From the cell containing the given text, extract its center point as (X, Y) coordinate. 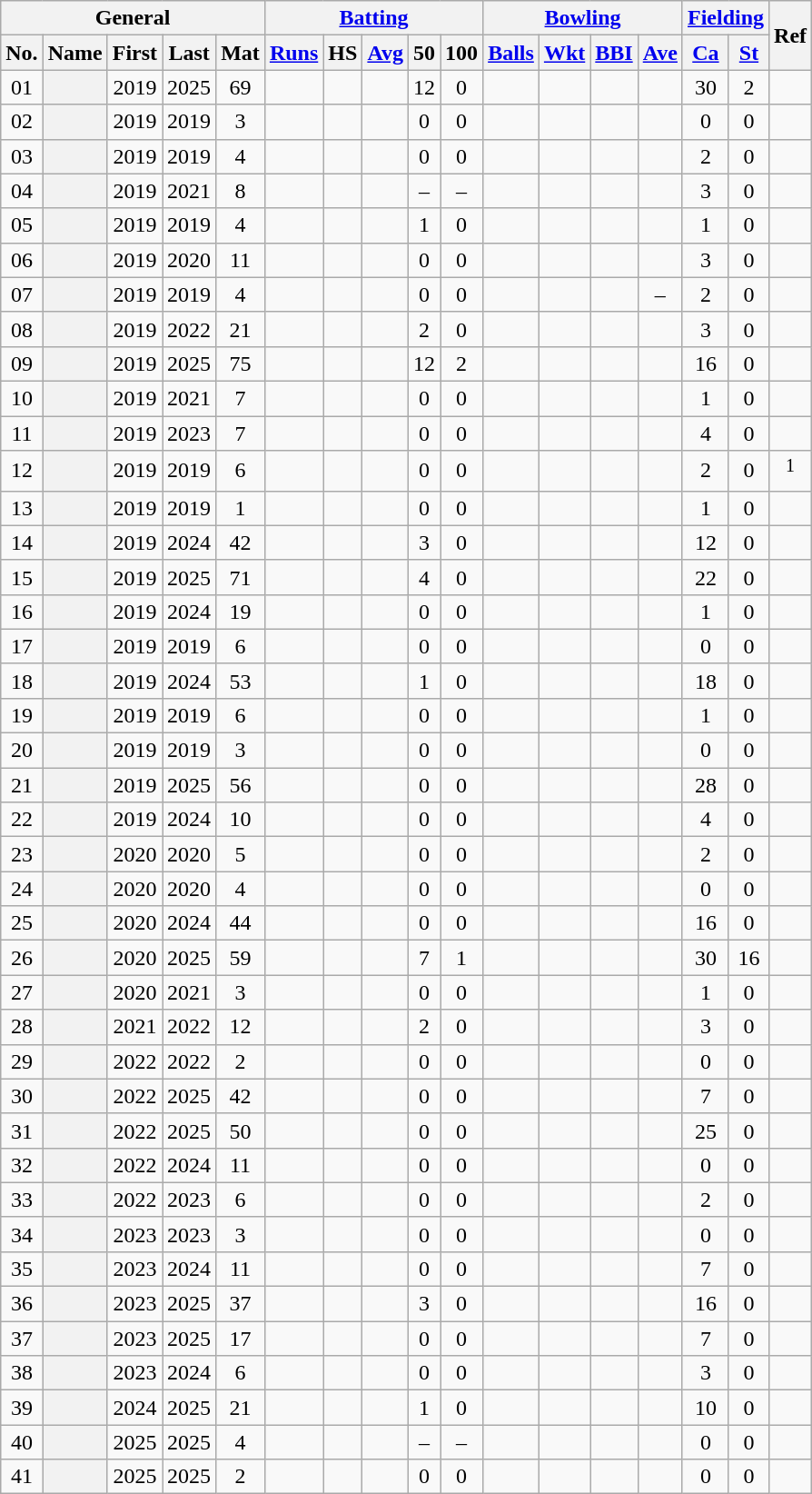
Name (74, 53)
24 (22, 889)
13 (22, 508)
07 (22, 294)
69 (241, 87)
BBI (614, 53)
General (133, 18)
First (134, 53)
31 (22, 1130)
27 (22, 992)
Bowling (583, 18)
23 (22, 854)
32 (22, 1165)
41 (22, 1477)
Runs (293, 53)
06 (22, 260)
08 (22, 329)
Ca (705, 53)
71 (241, 577)
Last (189, 53)
75 (241, 364)
5 (241, 854)
No. (22, 53)
59 (241, 958)
Batting (373, 18)
St (748, 53)
05 (22, 225)
35 (22, 1269)
02 (22, 122)
39 (22, 1408)
33 (22, 1200)
Ref (790, 35)
Wkt (564, 53)
Balls (511, 53)
14 (22, 543)
100 (461, 53)
40 (22, 1442)
8 (241, 191)
15 (22, 577)
09 (22, 364)
04 (22, 191)
01 (22, 87)
03 (22, 156)
Mat (241, 53)
34 (22, 1234)
HS (343, 53)
Avg (385, 53)
38 (22, 1373)
36 (22, 1304)
56 (241, 785)
26 (22, 958)
Ave (659, 53)
29 (22, 1061)
20 (22, 751)
53 (241, 681)
Fielding (725, 18)
44 (241, 923)
